For the text-containing cell, return its midpoint in (x, y) coordinate format. 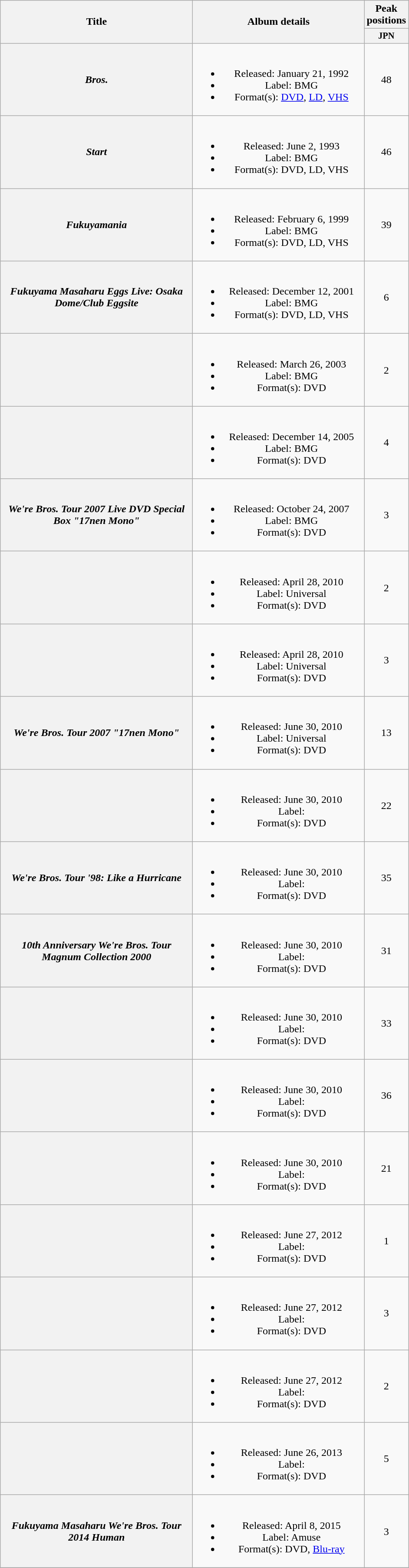
Released: December 12, 2001Label: BMGFormat(s): DVD, LD, VHS (279, 297)
Fukuyamania (96, 225)
5 (386, 1459)
35 (386, 878)
Released: June 2, 1993Label: BMGFormat(s): DVD, LD, VHS (279, 152)
We're Bros. Tour '98: Like a Hurricane (96, 878)
46 (386, 152)
Released: June 30, 2010Label: UniversalFormat(s): DVD (279, 733)
Released: October 24, 2007Label: BMGFormat(s): DVD (279, 515)
33 (386, 1023)
1 (386, 1241)
We're Bros. Tour 2007 Live DVD Special Box "17nen Mono" (96, 515)
31 (386, 951)
13 (386, 733)
JPN (386, 36)
Title (96, 22)
Released: February 6, 1999Label: BMGFormat(s): DVD, LD, VHS (279, 225)
4 (386, 442)
36 (386, 1096)
39 (386, 225)
Released: June 26, 2013Label:Format(s): DVD (279, 1459)
Released: March 26, 2003Label: BMGFormat(s): DVD (279, 370)
Album details (279, 22)
We're Bros. Tour 2007 "17nen Mono" (96, 733)
21 (386, 1168)
Released: December 14, 2005Label: BMGFormat(s): DVD (279, 442)
Start (96, 152)
Released: April 8, 2015Label: AmuseFormat(s): DVD, Blu-ray (279, 1531)
Released: January 21, 1992Label: BMGFormat(s): DVD, LD, VHS (279, 79)
Fukuyama Masaharu We're Bros. Tour 2014 Human (96, 1531)
48 (386, 79)
6 (386, 297)
Peak positions (386, 15)
Fukuyama Masaharu Eggs Live: Osaka Dome/Club Eggsite (96, 297)
10th Anniversary We're Bros. Tour Magnum Collection 2000 (96, 951)
Bros. (96, 79)
22 (386, 806)
